Find where the given text appears and provide that cell's center as (X, Y) coordinate. 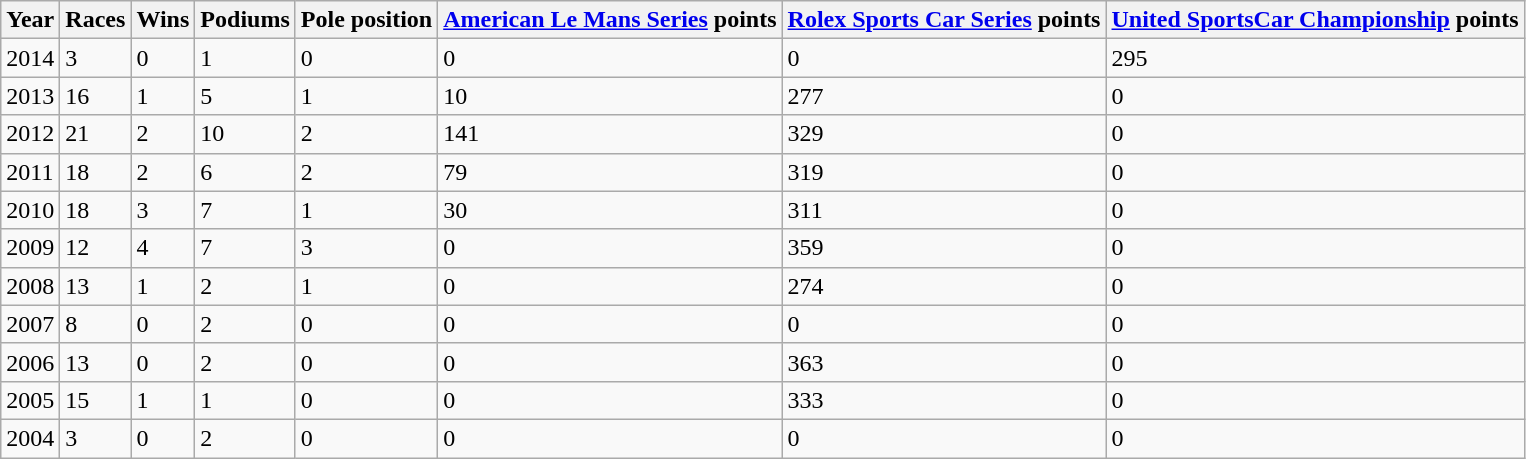
2006 (30, 362)
2012 (30, 134)
15 (96, 400)
274 (944, 286)
Wins (163, 20)
2010 (30, 210)
329 (944, 134)
16 (96, 96)
2005 (30, 400)
2013 (30, 96)
21 (96, 134)
141 (610, 134)
363 (944, 362)
American Le Mans Series points (610, 20)
30 (610, 210)
333 (944, 400)
Podiums (245, 20)
2009 (30, 248)
311 (944, 210)
2014 (30, 58)
Rolex Sports Car Series points (944, 20)
295 (1315, 58)
Pole position (366, 20)
6 (245, 172)
359 (944, 248)
4 (163, 248)
2011 (30, 172)
8 (96, 324)
5 (245, 96)
277 (944, 96)
Year (30, 20)
319 (944, 172)
79 (610, 172)
2008 (30, 286)
Races (96, 20)
2007 (30, 324)
2004 (30, 438)
12 (96, 248)
United SportsCar Championship points (1315, 20)
